Provide the (X, Y) coordinate of the cell's center where the given text is located.  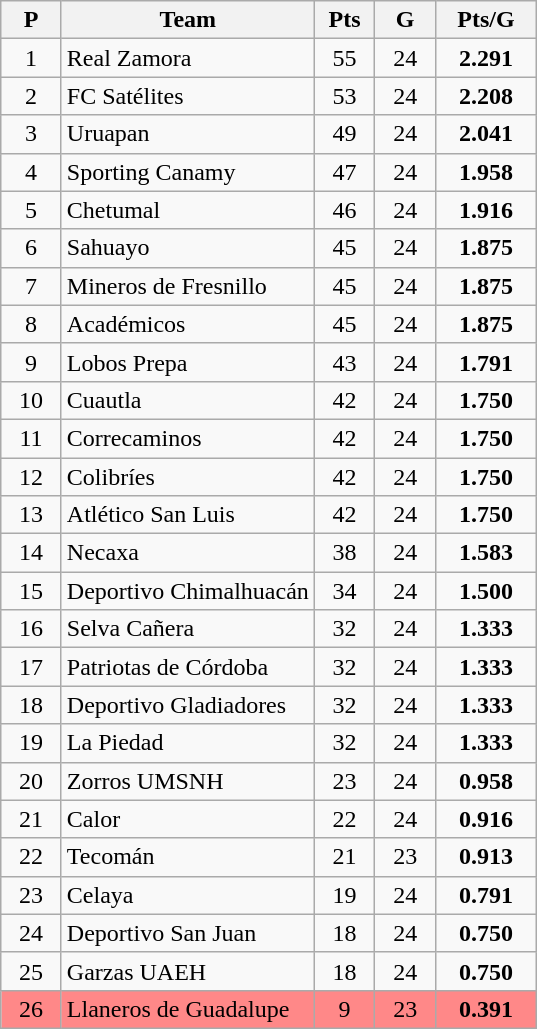
55 (344, 58)
G (406, 20)
0.391 (486, 1009)
25 (32, 971)
Tecomán (188, 857)
11 (32, 438)
16 (32, 629)
0.913 (486, 857)
26 (32, 1009)
2.208 (486, 96)
Garzas UAEH (188, 971)
Calor (188, 819)
15 (32, 591)
1.791 (486, 362)
14 (32, 553)
1.958 (486, 172)
0.958 (486, 781)
49 (344, 134)
17 (32, 667)
6 (32, 248)
Pts (344, 20)
Correcaminos (188, 438)
Deportivo Gladiadores (188, 705)
3 (32, 134)
46 (344, 210)
0.791 (486, 895)
1.500 (486, 591)
47 (344, 172)
2.041 (486, 134)
Pts/G (486, 20)
10 (32, 400)
Celaya (188, 895)
7 (32, 286)
34 (344, 591)
Mineros de Fresnillo (188, 286)
38 (344, 553)
Team (188, 20)
Deportivo San Juan (188, 933)
Necaxa (188, 553)
2.291 (486, 58)
5 (32, 210)
Llaneros de Guadalupe (188, 1009)
12 (32, 477)
1 (32, 58)
Uruapan (188, 134)
La Piedad (188, 743)
Chetumal (188, 210)
2 (32, 96)
53 (344, 96)
13 (32, 515)
Cuautla (188, 400)
Selva Cañera (188, 629)
Sporting Canamy (188, 172)
Real Zamora (188, 58)
Lobos Prepa (188, 362)
Atlético San Luis (188, 515)
4 (32, 172)
8 (32, 324)
P (32, 20)
43 (344, 362)
Deportivo Chimalhuacán (188, 591)
FC Satélites (188, 96)
Patriotas de Córdoba (188, 667)
Colibríes (188, 477)
Académicos (188, 324)
0.916 (486, 819)
1.583 (486, 553)
Sahuayo (188, 248)
Zorros UMSNH (188, 781)
20 (32, 781)
1.916 (486, 210)
